Search for the cell housing the specified text and yield its (x, y) center coordinate. 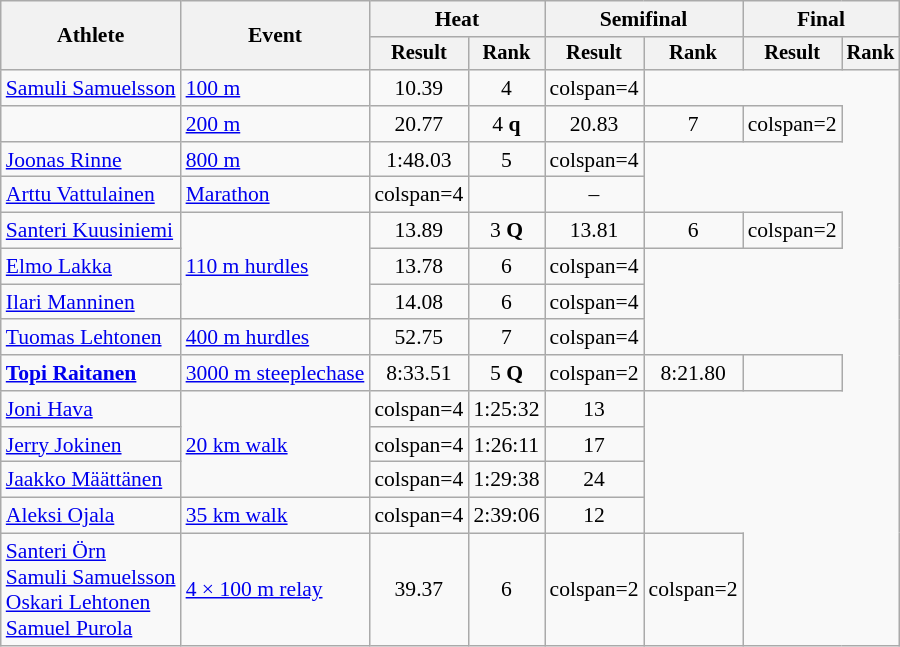
17 (594, 445)
Jerry Jokinen (91, 445)
– (594, 195)
400 m hurdles (276, 338)
4 q (506, 124)
Santeri Kuusiniemi (91, 231)
14.08 (418, 302)
13.89 (418, 231)
39.37 (418, 590)
Aleksi Ojala (91, 516)
Joni Hava (91, 409)
4 × 100 m relay (276, 590)
Topi Raitanen (91, 373)
5 Q (506, 373)
Santeri ÖrnSamuli SamuelssonOskari LehtonenSamuel Purola (91, 590)
20.83 (594, 124)
35 km walk (276, 516)
Athlete (91, 36)
1:29:38 (506, 480)
5 (506, 160)
800 m (276, 160)
110 m hurdles (276, 266)
13.78 (418, 267)
2:39:06 (506, 516)
1:26:11 (506, 445)
3 Q (506, 231)
13 (594, 409)
Samuli Samuelsson (91, 88)
1:48.03 (418, 160)
200 m (276, 124)
Elmo Lakka (91, 267)
3000 m steeplechase (276, 373)
Arttu Vattulainen (91, 195)
Marathon (276, 195)
Event (276, 36)
52.75 (418, 338)
20.77 (418, 124)
1:25:32 (506, 409)
Final (822, 19)
24 (594, 480)
8:33.51 (418, 373)
Joonas Rinne (91, 160)
8:21.80 (694, 373)
20 km walk (276, 444)
4 (506, 88)
12 (594, 516)
Jaakko Määttänen (91, 480)
13.81 (594, 231)
Tuomas Lehtonen (91, 338)
Heat (456, 19)
Semifinal (643, 19)
Ilari Manninen (91, 302)
100 m (276, 88)
10.39 (418, 88)
